Return the (X, Y) coordinate for the center point of the cell that contains the specified text.  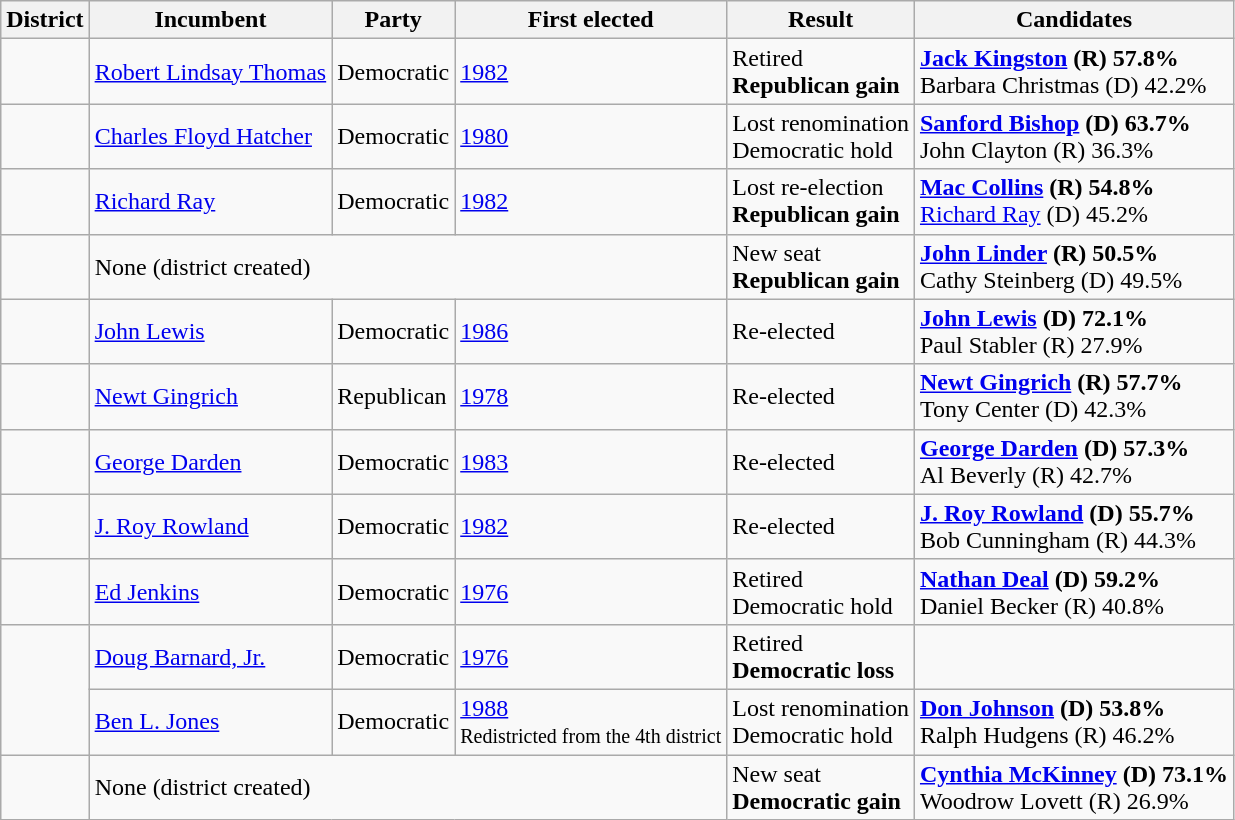
John Linder (R) 50.5%Cathy Steinberg (D) 49.5% (1074, 266)
1980 (591, 136)
Cynthia McKinney (D) 73.1% Woodrow Lovett (R) 26.9% (1074, 786)
J. Roy Rowland (D) 55.7%Bob Cunningham (R) 44.3% (1074, 526)
RetiredRepublican gain (821, 72)
Richard Ray (210, 202)
RetiredDemocratic hold (821, 592)
John Lewis (D) 72.1%Paul Stabler (R) 27.9% (1074, 332)
1983 (591, 462)
New seatRepublican gain (821, 266)
Ed Jenkins (210, 592)
District (45, 20)
1978 (591, 396)
Result (821, 20)
John Lewis (210, 332)
1986 (591, 332)
Party (394, 20)
George Darden (210, 462)
First elected (591, 20)
Newt Gingrich (R) 57.7%Tony Center (D) 42.3% (1074, 396)
Newt Gingrich (210, 396)
Don Johnson (D) 53.8%Ralph Hudgens (R) 46.2% (1074, 722)
Doug Barnard, Jr. (210, 656)
Sanford Bishop (D) 63.7%John Clayton (R) 36.3% (1074, 136)
J. Roy Rowland (210, 526)
Nathan Deal (D) 59.2%Daniel Becker (R) 40.8% (1074, 592)
Incumbent (210, 20)
Candidates (1074, 20)
Lost re-electionRepublican gain (821, 202)
Ben L. Jones (210, 722)
Robert Lindsay Thomas (210, 72)
Mac Collins (R) 54.8%Richard Ray (D) 45.2% (1074, 202)
George Darden (D) 57.3%Al Beverly (R) 42.7% (1074, 462)
Republican (394, 396)
Jack Kingston (R) 57.8%Barbara Christmas (D) 42.2% (1074, 72)
1988Redistricted from the 4th district (591, 722)
Charles Floyd Hatcher (210, 136)
RetiredDemocratic loss (821, 656)
New seatDemocratic gain (821, 786)
